Locate the cell with the specified text and output its (X, Y) center coordinate. 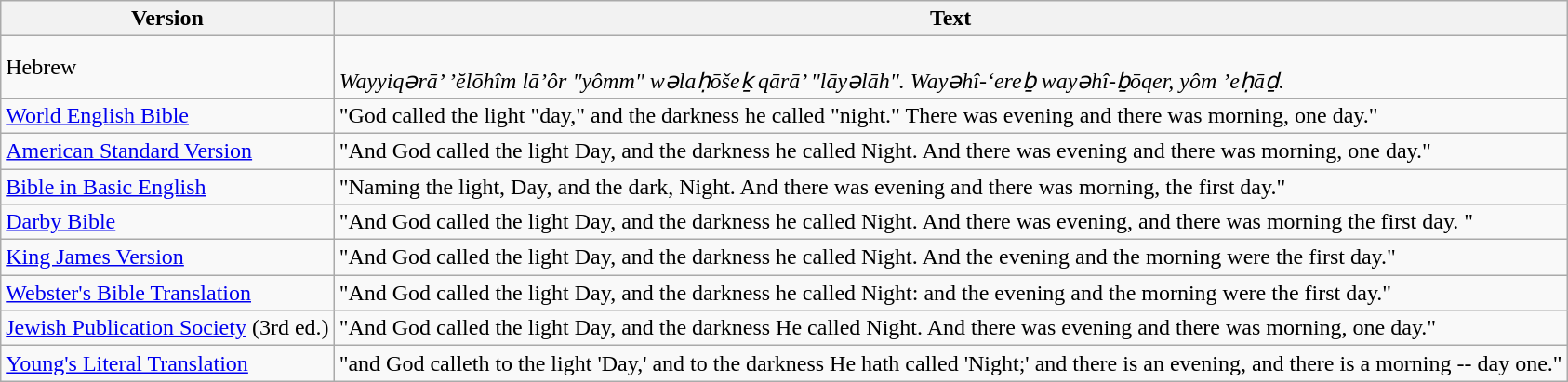
Hebrew (167, 67)
"And God called the light Day, and the darkness he called Night. And the evening and the morning were the first day." (950, 257)
"And God called the light Day, and the darkness he called Night. And there was evening, and there was morning the first day. " (950, 222)
American Standard Version (167, 151)
Wayyiqərā’ ’ĕlōhîm lā’ôr "yômm" wəlaḥōšeḵ qārā’ "lāyəlāh". Wayəhî-‘ereḇ wayəhî-ḇōqer, yôm ’eḥāḏ. (950, 67)
Young's Literal Translation (167, 363)
"And God called the light Day, and the darkness He called Night. And there was evening and there was morning, one day." (950, 328)
"And God called the light Day, and the darkness he called Night. And there was evening and there was morning, one day." (950, 151)
King James Version (167, 257)
"God called the light "day," and the darkness he called "night." There was evening and there was morning, one day." (950, 115)
Webster's Bible Translation (167, 293)
"and God calleth to the light 'Day,' and to the darkness He hath called 'Night;' and there is an evening, and there is a morning -- day one." (950, 363)
Jewish Publication Society (3rd ed.) (167, 328)
Version (167, 19)
Text (950, 19)
Bible in Basic English (167, 187)
World English Bible (167, 115)
"And God called the light Day, and the darkness he called Night: and the evening and the morning were the first day." (950, 293)
"Naming the light, Day, and the dark, Night. And there was evening and there was morning, the first day." (950, 187)
Darby Bible (167, 222)
